Determine the (x, y) coordinate at the center of the cell enclosing the given text.  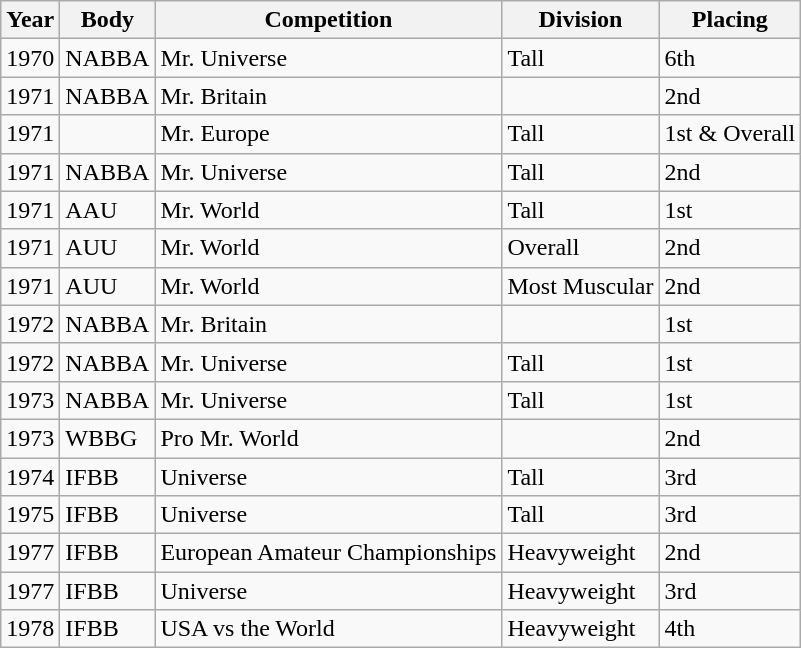
Mr. Europe (328, 134)
1978 (30, 629)
Body (108, 20)
1970 (30, 58)
Competition (328, 20)
1st & Overall (730, 134)
Most Muscular (580, 286)
Placing (730, 20)
AAU (108, 210)
Pro Mr. World (328, 438)
Division (580, 20)
1975 (30, 515)
USA vs the World (328, 629)
1974 (30, 477)
Overall (580, 248)
Year (30, 20)
European Amateur Championships (328, 553)
4th (730, 629)
6th (730, 58)
WBBG (108, 438)
